Scan for the cell matching the given text and deliver its (x, y) coordinate at center. 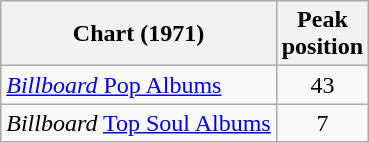
Chart (1971) (138, 34)
Billboard Top Soul Albums (138, 123)
43 (322, 85)
7 (322, 123)
Peakposition (322, 34)
Billboard Pop Albums (138, 85)
